Detect which cell encompasses the target text, then output its (X, Y) center coordinate. 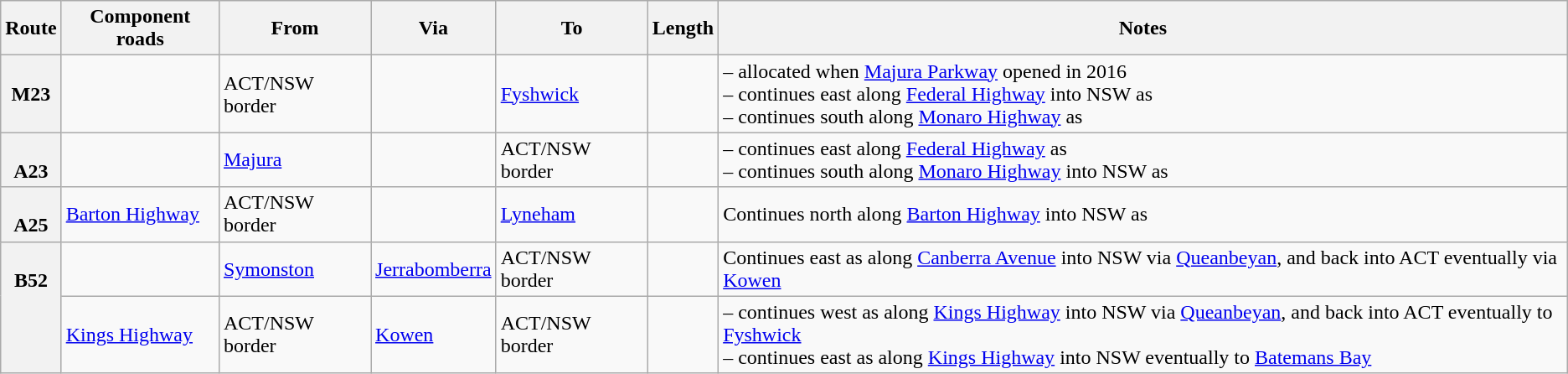
Notes (1143, 29)
Kowen (434, 335)
Majura (295, 159)
From (295, 29)
Route (31, 29)
Lyneham (571, 215)
Continues north along Barton Highway into NSW as (1143, 215)
B52 (31, 307)
Component roads (140, 29)
Barton Highway (140, 215)
Jerrabomberra (434, 268)
Kings Highway (140, 335)
M23 (31, 94)
To (571, 29)
Symonston (295, 268)
A23 (31, 159)
Continues east as along Canberra Avenue into NSW via Queanbeyan, and back into ACT eventually via Kowen (1143, 268)
Fyshwick (571, 94)
A25 (31, 215)
– continues east along Federal Highway as – continues south along Monaro Highway into NSW as (1143, 159)
– allocated when Majura Parkway opened in 2016– continues east along Federal Highway into NSW as – continues south along Monaro Highway as (1143, 94)
Via (434, 29)
Length (683, 29)
